Return the [x, y] coordinate for the center point of the cell that contains the specified text.  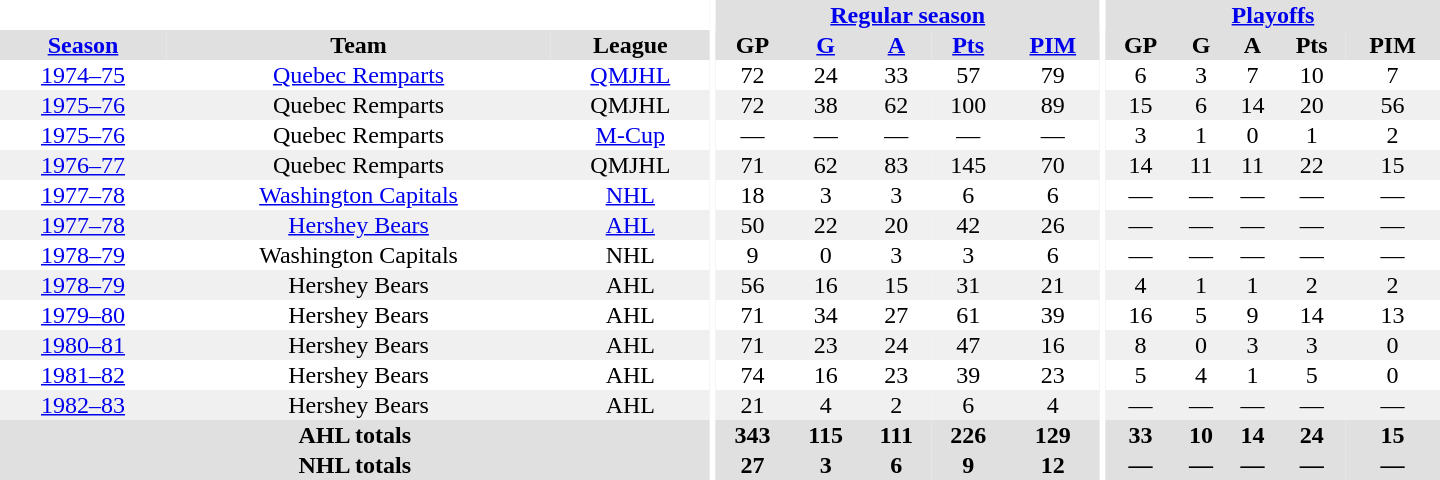
Regular season [908, 15]
Playoffs [1273, 15]
Team [358, 45]
M-Cup [630, 135]
1976–77 [83, 165]
1979–80 [83, 315]
145 [968, 165]
12 [1052, 465]
13 [1392, 315]
Season [83, 45]
226 [968, 435]
57 [968, 75]
50 [752, 225]
26 [1052, 225]
61 [968, 315]
1982–83 [83, 405]
8 [1140, 345]
70 [1052, 165]
89 [1052, 105]
1981–82 [83, 375]
AHL totals [355, 435]
343 [752, 435]
79 [1052, 75]
129 [1052, 435]
38 [826, 105]
47 [968, 345]
111 [896, 435]
18 [752, 195]
NHL totals [355, 465]
31 [968, 285]
42 [968, 225]
74 [752, 375]
100 [968, 105]
83 [896, 165]
1974–75 [83, 75]
1980–81 [83, 345]
34 [826, 315]
115 [826, 435]
League [630, 45]
